From the cell containing the given text, extract its center point as [X, Y] coordinate. 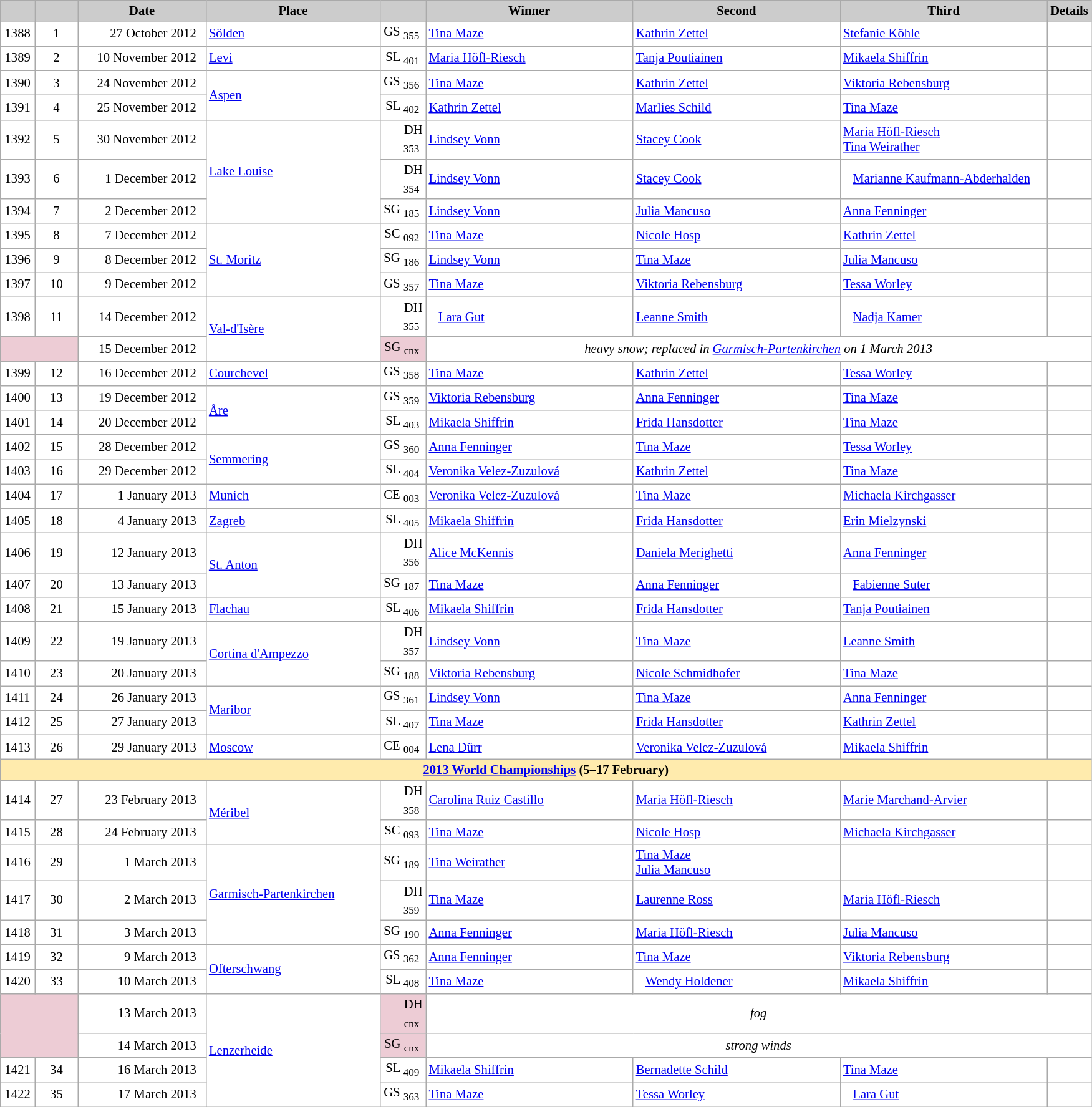
27 January 2013 [142, 722]
10 March 2013 [142, 982]
Courchevel [293, 373]
strong winds [758, 1045]
SL 407 [403, 722]
SL 404 [403, 471]
24 November 2012 [142, 82]
1396 [17, 259]
CE 003 [403, 496]
2 [57, 59]
1398 [17, 317]
Tina Maze Julia Mancuso [737, 863]
2 March 2013 [142, 901]
15 January 2013 [142, 609]
15 December 2012 [142, 348]
Levi [293, 59]
23 [57, 674]
27 October 2012 [142, 34]
7 December 2012 [142, 236]
1 March 2013 [142, 863]
20 January 2013 [142, 674]
SL 401 [403, 59]
Stefanie Köhle [944, 34]
1 January 2013 [142, 496]
Marianne Kaufmann-Abderhalden [944, 178]
1419 [17, 957]
Val-d'Isère [293, 329]
Place [293, 11]
SL 408 [403, 982]
1403 [17, 471]
Munich [293, 496]
St. Moritz [293, 260]
1404 [17, 496]
SL 403 [403, 423]
1394 [17, 211]
26 [57, 747]
SG 187 [403, 585]
Winner [529, 11]
1417 [17, 901]
26 January 2013 [142, 697]
Ofterschwang [293, 969]
Lake Louise [293, 172]
SL 405 [403, 520]
5 [57, 140]
1402 [17, 447]
17 March 2013 [142, 1094]
1418 [17, 932]
GS 355 [403, 34]
Semmering [293, 459]
Garmisch-Partenkirchen [293, 894]
DH 353 [403, 140]
29 [57, 863]
10 [57, 284]
DH 354 [403, 178]
Sölden [293, 34]
23 February 2013 [142, 800]
heavy snow; replaced in Garmisch-Partenkirchen on 1 March 2013 [758, 348]
Laurenne Ross [737, 901]
1390 [17, 82]
28 December 2012 [142, 447]
1421 [17, 1070]
Zagreb [293, 520]
SG 188 [403, 674]
1397 [17, 284]
3 March 2013 [142, 932]
Flachau [293, 609]
fog [758, 1013]
13 [57, 398]
GS 359 [403, 398]
2013 World Championships (5–17 February) [546, 770]
1411 [17, 697]
Date [142, 11]
4 January 2013 [142, 520]
GS 362 [403, 957]
1420 [17, 982]
1408 [17, 609]
35 [57, 1094]
St. Anton [293, 565]
2 December 2012 [142, 211]
SG 189 [403, 863]
1388 [17, 34]
16 [57, 471]
Maribor [293, 710]
10 November 2012 [142, 59]
Second [737, 11]
DH 359 [403, 901]
SG 186 [403, 259]
1414 [17, 800]
1405 [17, 520]
Maria Höfl-Riesch Tina Weirather [944, 140]
1422 [17, 1094]
1 [57, 34]
17 [57, 496]
14 [57, 423]
16 December 2012 [142, 373]
16 March 2013 [142, 1070]
8 [57, 236]
Méribel [293, 812]
19 [57, 553]
Nicole Schmidhofer [737, 674]
1393 [17, 178]
Marie Marchand-Arvier [944, 800]
Details [1069, 11]
19 January 2013 [142, 641]
1406 [17, 553]
1407 [17, 585]
SC 092 [403, 236]
SL 402 [403, 107]
Daniela Merighetti [737, 553]
1412 [17, 722]
DH 356 [403, 553]
CE 004 [403, 747]
1389 [17, 59]
Aspen [293, 95]
1391 [17, 107]
21 [57, 609]
12 January 2013 [142, 553]
SL 409 [403, 1070]
25 [57, 722]
27 [57, 800]
SG 190 [403, 932]
Cortina d'Ampezzo [293, 654]
6 [57, 178]
1409 [17, 641]
GS 356 [403, 82]
13 January 2013 [142, 585]
32 [57, 957]
24 February 2013 [142, 832]
1 December 2012 [142, 178]
29 December 2012 [142, 471]
DH 358 [403, 800]
20 December 2012 [142, 423]
1395 [17, 236]
Lena Dürr [529, 747]
GS 361 [403, 697]
1415 [17, 832]
Lenzerheide [293, 1050]
Åre [293, 410]
Third [944, 11]
1392 [17, 140]
15 [57, 447]
Wendy Holdener [737, 982]
SC 093 [403, 832]
1401 [17, 423]
14 December 2012 [142, 317]
1410 [17, 674]
DH 357 [403, 641]
SL 406 [403, 609]
20 [57, 585]
Marlies Schild [737, 107]
8 December 2012 [142, 259]
Fabienne Suter [944, 585]
18 [57, 520]
11 [57, 317]
9 December 2012 [142, 284]
3 [57, 82]
1413 [17, 747]
4 [57, 107]
Tina Weirather [529, 863]
GS 363 [403, 1094]
DH 355 [403, 317]
24 [57, 697]
Bernadette Schild [737, 1070]
31 [57, 932]
30 November 2012 [142, 140]
14 March 2013 [142, 1045]
34 [57, 1070]
Nadja Kamer [944, 317]
Alice McKennis [529, 553]
13 March 2013 [142, 1013]
1416 [17, 863]
9 [57, 259]
29 January 2013 [142, 747]
28 [57, 832]
Erin Mielzynski [944, 520]
9 March 2013 [142, 957]
25 November 2012 [142, 107]
12 [57, 373]
SG 185 [403, 211]
GS 357 [403, 284]
1400 [17, 398]
GS 358 [403, 373]
30 [57, 901]
7 [57, 211]
Moscow [293, 747]
Carolina Ruiz Castillo [529, 800]
33 [57, 982]
22 [57, 641]
1399 [17, 373]
19 December 2012 [142, 398]
DH cnx [403, 1013]
GS 360 [403, 447]
